Identify which cell holds the provided text, then report its (X, Y) central coordinate. 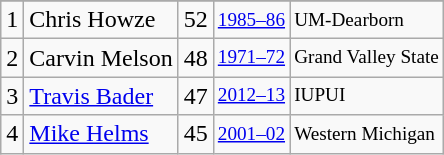
Mike Helms (101, 134)
3 (12, 96)
47 (196, 96)
2012–13 (251, 96)
2 (12, 58)
48 (196, 58)
UM-Dearborn (367, 20)
Travis Bader (101, 96)
45 (196, 134)
IUPUI (367, 96)
Grand Valley State (367, 58)
1 (12, 20)
1971–72 (251, 58)
Carvin Melson (101, 58)
Western Michigan (367, 134)
2001–02 (251, 134)
4 (12, 134)
Chris Howze (101, 20)
52 (196, 20)
1985–86 (251, 20)
